Identify which cell holds the provided text, then report its (X, Y) central coordinate. 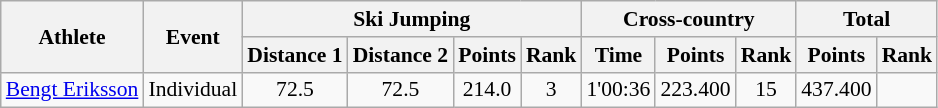
223.400 (695, 90)
Time (618, 55)
Total (866, 19)
Bengt Eriksson (72, 90)
15 (766, 90)
437.400 (836, 90)
Cross-country (688, 19)
1'00:36 (618, 90)
3 (552, 90)
Individual (192, 90)
Distance 1 (294, 55)
Athlete (72, 36)
Ski Jumping (412, 19)
Distance 2 (400, 55)
Event (192, 36)
214.0 (487, 90)
